From the cell containing the given text, extract its center point as [X, Y] coordinate. 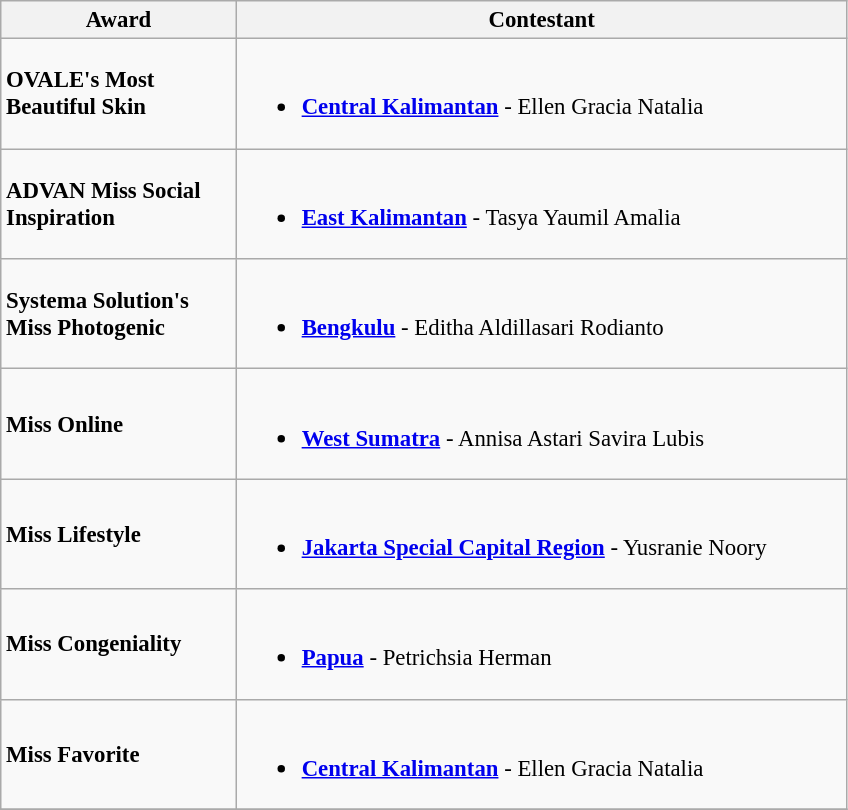
West Sumatra - Annisa Astari Savira Lubis [542, 424]
Bengkulu - Editha Aldillasari Rodianto [542, 314]
Miss Favorite [119, 754]
East Kalimantan - Tasya Yaumil Amalia [542, 204]
Papua - Petrichsia Herman [542, 644]
Miss Congeniality [119, 644]
ADVAN Miss Social Inspiration [119, 204]
Systema Solution's Miss Photogenic [119, 314]
Jakarta Special Capital Region - Yusranie Noory [542, 534]
Miss Online [119, 424]
Miss Lifestyle [119, 534]
Award [119, 20]
OVALE's Most Beautiful Skin [119, 94]
Contestant [542, 20]
